Detect which cell encompasses the target text, then output its (x, y) center coordinate. 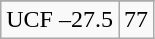
UCF –27.5 (60, 20)
77 (136, 20)
